For the text-containing cell, return its midpoint in [x, y] coordinate format. 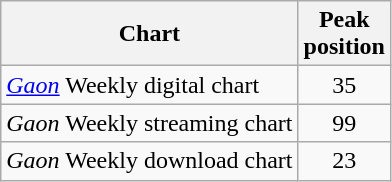
99 [344, 123]
Gaon Weekly streaming chart [150, 123]
23 [344, 161]
Chart [150, 34]
Gaon Weekly digital chart [150, 85]
Peakposition [344, 34]
35 [344, 85]
Gaon Weekly download chart [150, 161]
